Determine the (x, y) coordinate at the center of the cell enclosing the given text.  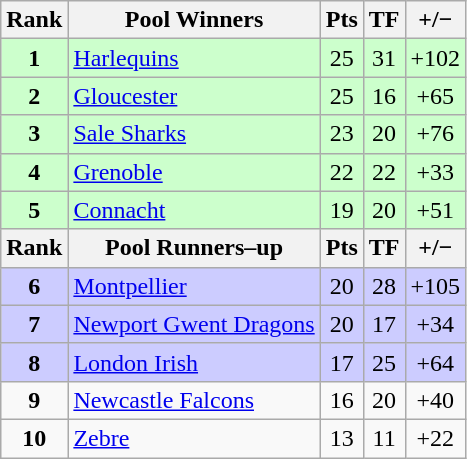
6 (34, 286)
+102 (436, 58)
Newport Gwent Dragons (194, 324)
Pool Winners (194, 20)
London Irish (194, 362)
Sale Sharks (194, 134)
3 (34, 134)
+105 (436, 286)
13 (342, 438)
4 (34, 172)
1 (34, 58)
23 (342, 134)
2 (34, 96)
+33 (436, 172)
Connacht (194, 210)
8 (34, 362)
Grenoble (194, 172)
5 (34, 210)
11 (384, 438)
31 (384, 58)
9 (34, 400)
+40 (436, 400)
+34 (436, 324)
Gloucester (194, 96)
Harlequins (194, 58)
28 (384, 286)
+76 (436, 134)
+64 (436, 362)
10 (34, 438)
+22 (436, 438)
Newcastle Falcons (194, 400)
Pool Runners–up (194, 248)
+65 (436, 96)
Montpellier (194, 286)
+51 (436, 210)
19 (342, 210)
7 (34, 324)
Zebre (194, 438)
